Find where the given text appears and provide that cell's center as (X, Y) coordinate. 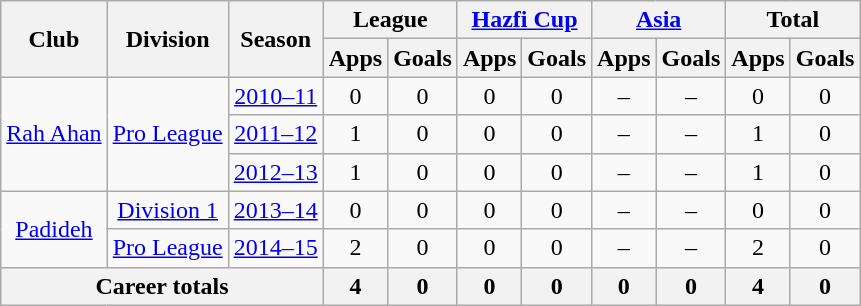
Division (168, 39)
Career totals (162, 286)
Hazfi Cup (524, 20)
Total (793, 20)
2013–14 (276, 210)
Asia (659, 20)
Rah Ahan (54, 134)
2010–11 (276, 96)
2014–15 (276, 248)
League (390, 20)
Division 1 (168, 210)
Club (54, 39)
2012–13 (276, 172)
Padideh (54, 229)
Season (276, 39)
2011–12 (276, 134)
